Determine the (x, y) coordinate at the center of the cell enclosing the given text.  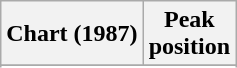
Peakposition (189, 34)
Chart (1987) (72, 34)
